Capture the cell that displays the provided text and extract its [X, Y] central coordinate. 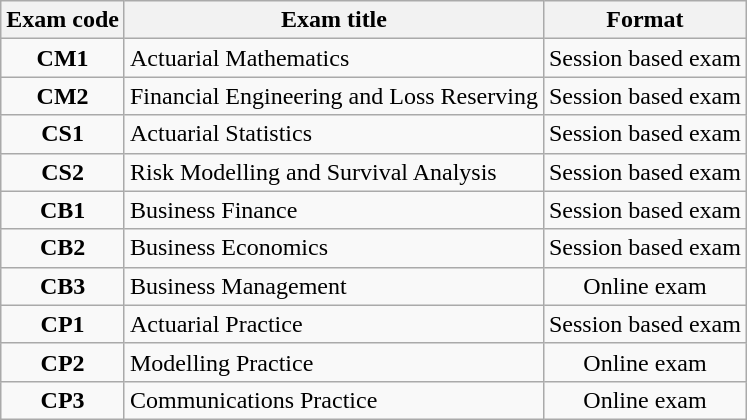
Actuarial Mathematics [334, 58]
Exam code [63, 20]
CM2 [63, 96]
CP2 [63, 362]
Exam title [334, 20]
Business Management [334, 286]
CS2 [63, 172]
Format [644, 20]
Actuarial Practice [334, 324]
CP3 [63, 400]
Risk Modelling and Survival Analysis [334, 172]
CB1 [63, 210]
CP1 [63, 324]
Business Finance [334, 210]
CS1 [63, 134]
Modelling Practice [334, 362]
CB2 [63, 248]
Financial Engineering and Loss Reserving [334, 96]
CM1 [63, 58]
Communications Practice [334, 400]
Business Economics [334, 248]
Actuarial Statistics [334, 134]
CB3 [63, 286]
